Scan for the cell matching the given text and deliver its (X, Y) coordinate at center. 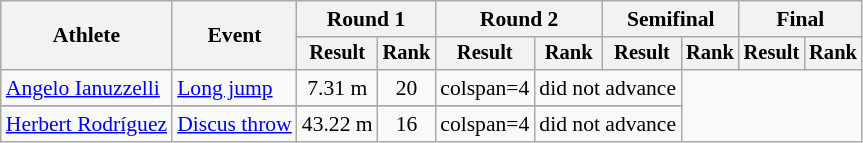
Athlete (86, 36)
20 (407, 88)
7.31 m (338, 88)
Event (234, 36)
Semifinal (671, 19)
Round 2 (519, 19)
16 (407, 124)
Long jump (234, 88)
Discus throw (234, 124)
43.22 m (338, 124)
Angelo Ianuzzelli (86, 88)
Final (800, 19)
Herbert Rodríguez (86, 124)
Round 1 (366, 19)
